Output the [x, y] coordinate of the center of the cell containing the given text.  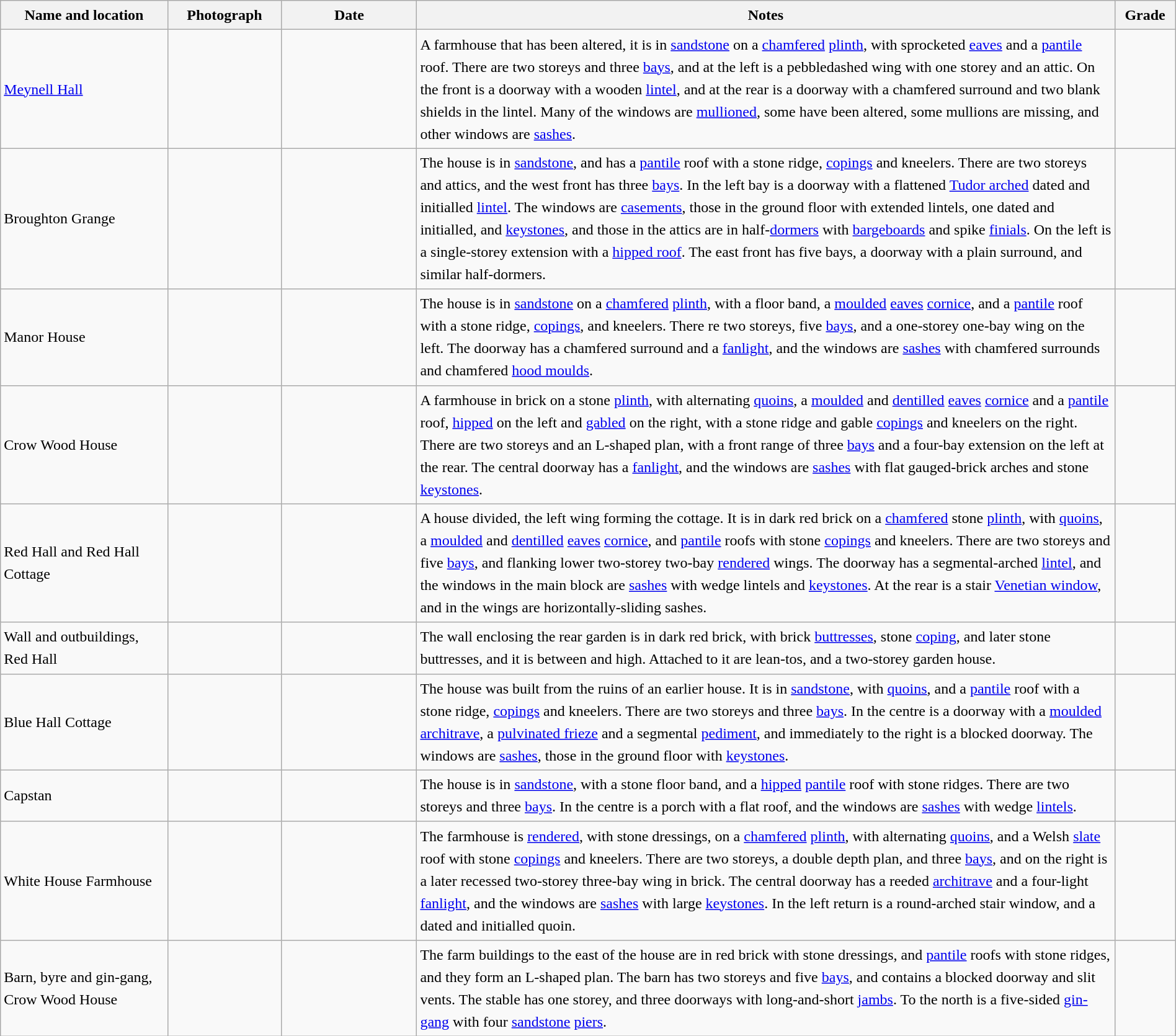
Blue Hall Cottage [84, 722]
White House Farmhouse [84, 881]
Date [349, 15]
Crow Wood House [84, 444]
Photograph [225, 15]
Wall and outbuildings, Red Hall [84, 648]
Name and location [84, 15]
Notes [765, 15]
Broughton Grange [84, 218]
Manor House [84, 337]
Meynell Hall [84, 89]
Red Hall and Red Hall Cottage [84, 563]
Grade [1145, 15]
Barn, byre and gin-gang,Crow Wood House [84, 988]
Capstan [84, 795]
